Pinpoint the cell where the given text exists, returning its [x, y] midpoint coordinate. 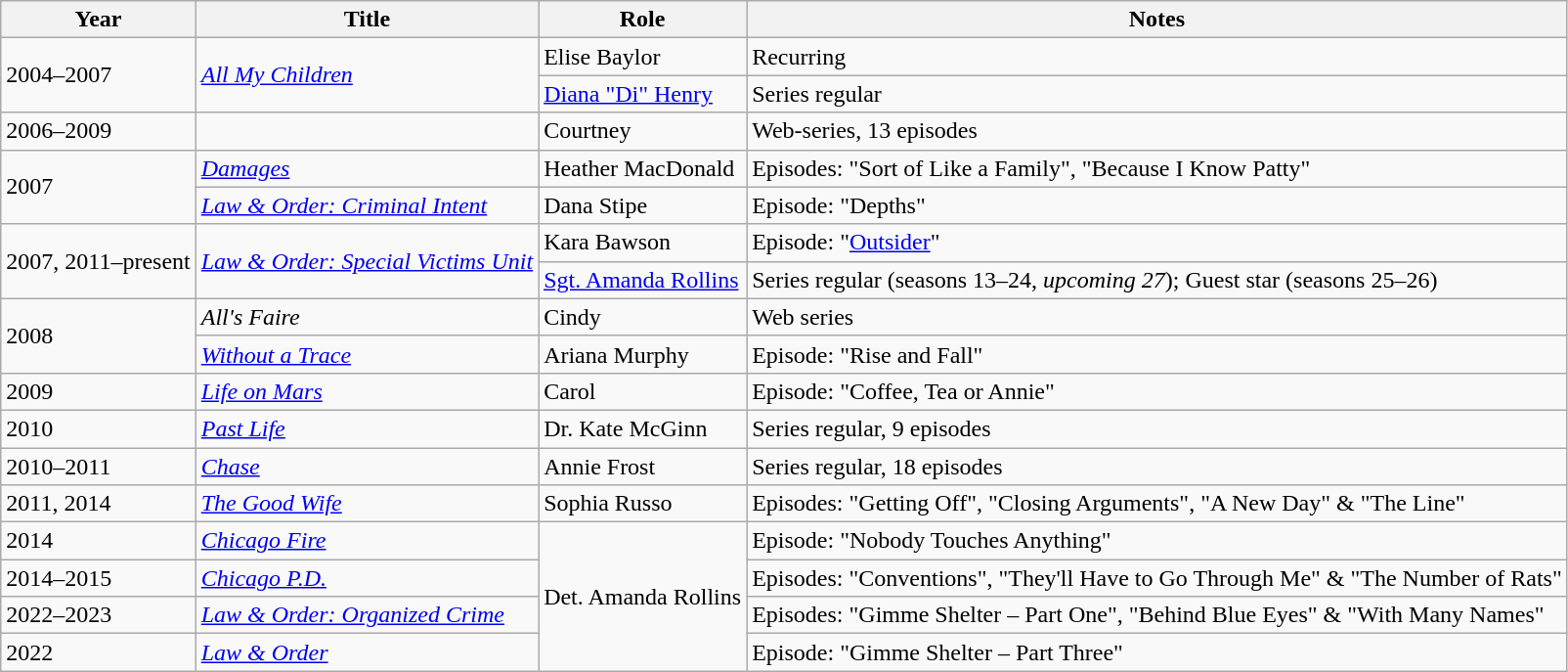
Courtney [643, 131]
2007 [98, 187]
Episodes: "Getting Off", "Closing Arguments", "A New Day" & "The Line" [1157, 504]
All My Children [367, 75]
2010 [98, 428]
The Good Wife [367, 504]
Web-series, 13 episodes [1157, 131]
Web series [1157, 317]
Recurring [1157, 57]
Episode: "Nobody Touches Anything" [1157, 541]
Damages [367, 168]
All's Faire [367, 317]
2014–2015 [98, 578]
Life on Mars [367, 391]
Kara Bawson [643, 243]
Cindy [643, 317]
Series regular, 9 episodes [1157, 428]
Law & Order: Criminal Intent [367, 205]
Chicago Fire [367, 541]
2011, 2014 [98, 504]
Episode: "Coffee, Tea or Annie" [1157, 391]
2008 [98, 336]
Without a Trace [367, 354]
2004–2007 [98, 75]
2009 [98, 391]
Ariana Murphy [643, 354]
Chase [367, 467]
2014 [98, 541]
Episodes: "Gimme Shelter – Part One", "Behind Blue Eyes" & "With Many Names" [1157, 615]
Law & Order: Organized Crime [367, 615]
2010–2011 [98, 467]
Dr. Kate McGinn [643, 428]
2022–2023 [98, 615]
Year [98, 20]
Role [643, 20]
Dana Stipe [643, 205]
2006–2009 [98, 131]
Title [367, 20]
2007, 2011–present [98, 261]
Sgt. Amanda Rollins [643, 280]
Carol [643, 391]
Elise Baylor [643, 57]
Diana "Di" Henry [643, 94]
Episodes: "Sort of Like a Family", "Because I Know Patty" [1157, 168]
Episode: "Outsider" [1157, 243]
Det. Amanda Rollins [643, 597]
Sophia Russo [643, 504]
2022 [98, 652]
Series regular [1157, 94]
Past Life [367, 428]
Law & Order [367, 652]
Law & Order: Special Victims Unit [367, 261]
Episode: "Gimme Shelter – Part Three" [1157, 652]
Annie Frost [643, 467]
Notes [1157, 20]
Episodes: "Conventions", "They'll Have to Go Through Me" & "The Number of Rats" [1157, 578]
Series regular (seasons 13–24, upcoming 27); Guest star (seasons 25–26) [1157, 280]
Chicago P.D. [367, 578]
Series regular, 18 episodes [1157, 467]
Episode: "Rise and Fall" [1157, 354]
Heather MacDonald [643, 168]
Episode: "Depths" [1157, 205]
